Detect which cell encompasses the target text, then output its (X, Y) center coordinate. 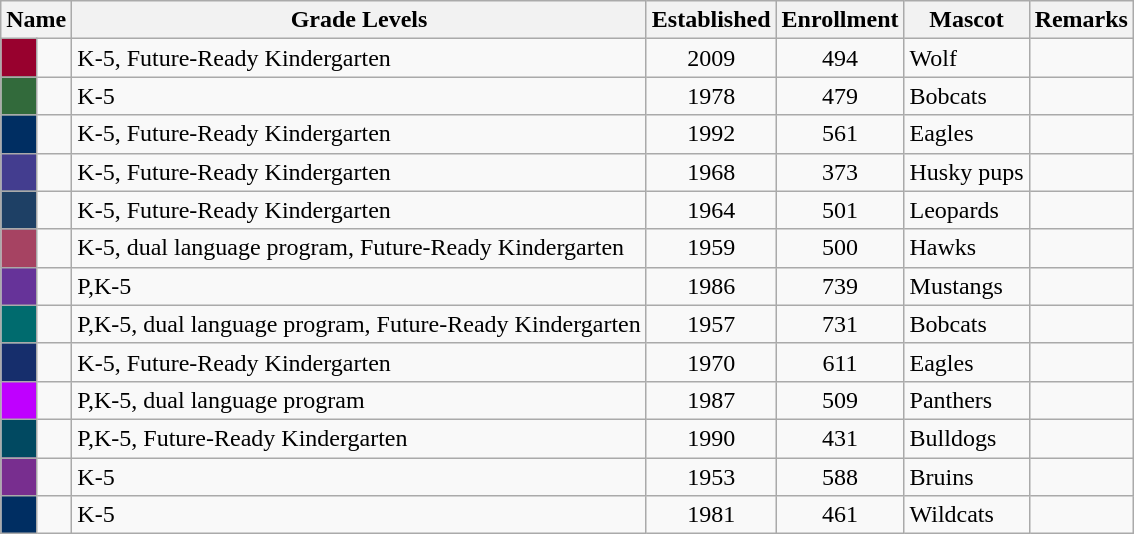
500 (840, 248)
373 (840, 172)
P,K-5, dual language program, Future-Ready Kindergarten (359, 324)
Remarks (1081, 20)
Panthers (966, 400)
739 (840, 286)
1992 (711, 134)
Wildcats (966, 515)
Husky pups (966, 172)
Bruins (966, 477)
461 (840, 515)
1990 (711, 438)
Hawks (966, 248)
Wolf (966, 58)
K-5, dual language program, Future-Ready Kindergarten (359, 248)
P,K-5, dual language program (359, 400)
P,K-5 (359, 286)
731 (840, 324)
Name (36, 20)
1986 (711, 286)
1953 (711, 477)
1981 (711, 515)
Enrollment (840, 20)
611 (840, 362)
1959 (711, 248)
2009 (711, 58)
Bulldogs (966, 438)
494 (840, 58)
1978 (711, 96)
Mustangs (966, 286)
588 (840, 477)
479 (840, 96)
Leopards (966, 210)
1964 (711, 210)
431 (840, 438)
1957 (711, 324)
P,K-5, Future-Ready Kindergarten (359, 438)
Mascot (966, 20)
1987 (711, 400)
Established (711, 20)
Grade Levels (359, 20)
561 (840, 134)
1970 (711, 362)
501 (840, 210)
509 (840, 400)
1968 (711, 172)
